Extract the [X, Y] coordinate from the center of the cell holding the provided text.  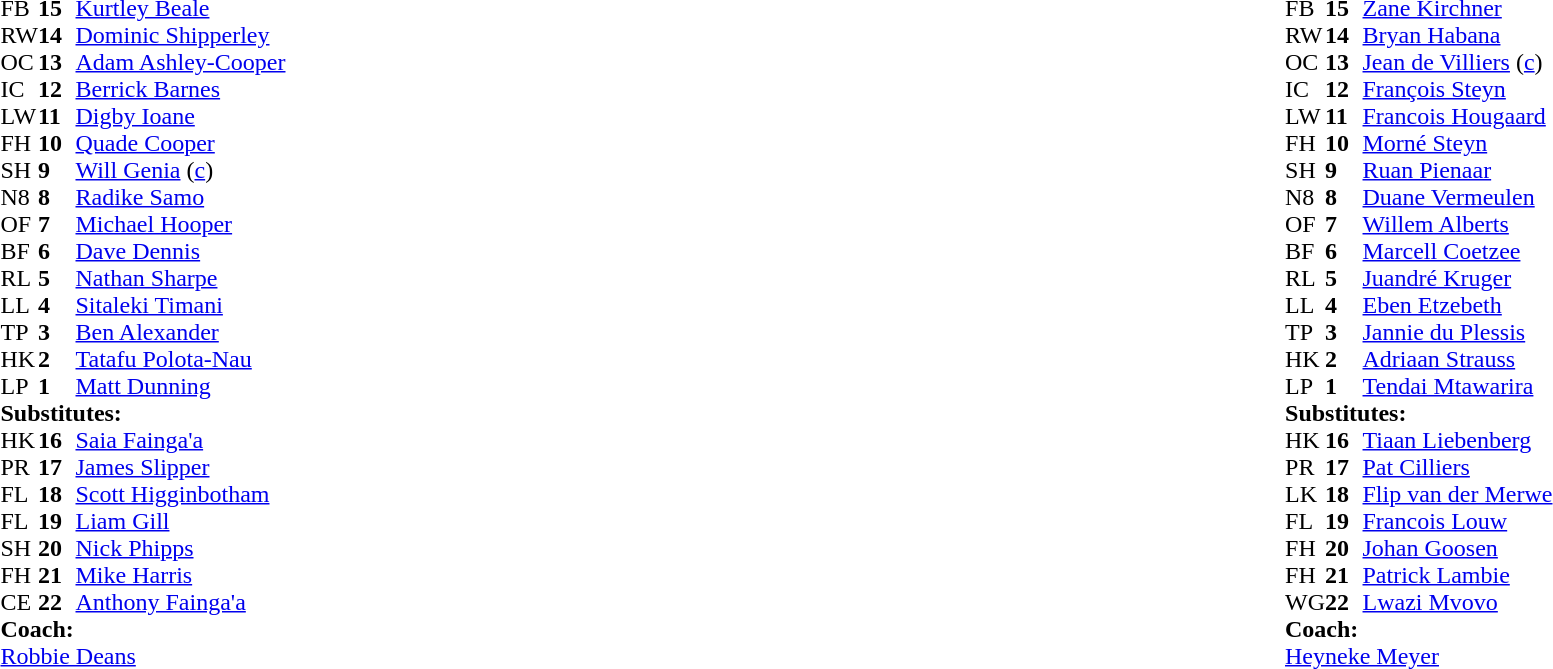
Berrick Barnes [181, 90]
Jannie du Plessis [1458, 332]
Duane Vermeulen [1458, 198]
Ben Alexander [181, 332]
Scott Higginbotham [181, 494]
Pat Cilliers [1458, 468]
Nick Phipps [181, 548]
WG [1305, 602]
LK [1305, 494]
James Slipper [181, 468]
Quade Cooper [181, 144]
Heyneke Meyer [1418, 656]
Robbie Deans [142, 656]
Juandré Kruger [1458, 278]
Mike Harris [181, 576]
Marcell Coetzee [1458, 252]
Francois Louw [1458, 522]
Francois Hougaard [1458, 116]
Dominic Shipperley [181, 36]
Morné Steyn [1458, 144]
Michael Hooper [181, 224]
Digby Ioane [181, 116]
Johan Goosen [1458, 548]
Sitaleki Timani [181, 306]
Patrick Lambie [1458, 576]
Willem Alberts [1458, 224]
Dave Dennis [181, 252]
Lwazi Mvovo [1458, 602]
Adam Ashley-Cooper [181, 62]
Flip van der Merwe [1458, 494]
CE [19, 602]
Saia Fainga'a [181, 440]
François Steyn [1458, 90]
Adriaan Strauss [1458, 360]
Tendai Mtawarira [1458, 386]
Matt Dunning [181, 386]
Ruan Pienaar [1458, 170]
Bryan Habana [1458, 36]
Liam Gill [181, 522]
Radike Samo [181, 198]
Nathan Sharpe [181, 278]
Tiaan Liebenberg [1458, 440]
Anthony Fainga'a [181, 602]
Will Genia (c) [181, 170]
Jean de Villiers (c) [1458, 62]
Eben Etzebeth [1458, 306]
Tatafu Polota-Nau [181, 360]
